Locate the cell with the specified text and output its [x, y] center coordinate. 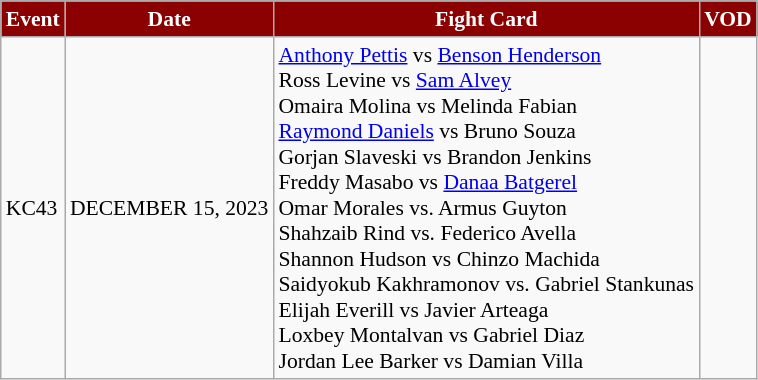
Fight Card [486, 19]
Event [33, 19]
VOD [728, 19]
Date [170, 19]
KC43 [33, 208]
DECEMBER 15, 2023 [170, 208]
